Identify which cell holds the provided text, then report its (X, Y) central coordinate. 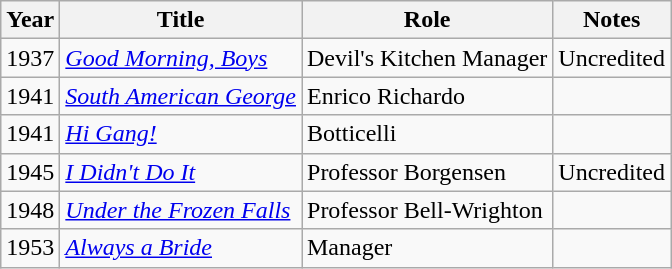
Title (181, 20)
Always a Bride (181, 248)
Role (428, 20)
Enrico Richardo (428, 96)
South American George (181, 96)
Professor Borgensen (428, 172)
1953 (30, 248)
Under the Frozen Falls (181, 210)
Notes (612, 20)
I Didn't Do It (181, 172)
Hi Gang! (181, 134)
Botticelli (428, 134)
Good Morning, Boys (181, 58)
1948 (30, 210)
Year (30, 20)
Professor Bell-Wrighton (428, 210)
1945 (30, 172)
1937 (30, 58)
Devil's Kitchen Manager (428, 58)
Manager (428, 248)
